Return [x, y] of the center of cell containing provided text 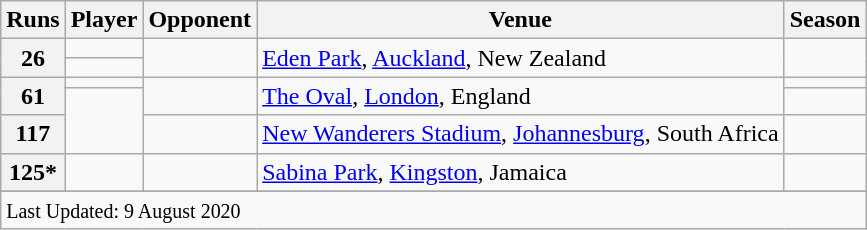
Venue [521, 20]
Sabina Park, Kingston, Jamaica [521, 172]
Season [825, 20]
117 [33, 134]
New Wanderers Stadium, Johannesburg, South Africa [521, 134]
125* [33, 172]
Eden Park, Auckland, New Zealand [521, 58]
The Oval, London, England [521, 96]
Runs [33, 20]
Last Updated: 9 August 2020 [434, 210]
61 [33, 96]
26 [33, 58]
Player [104, 20]
Opponent [200, 20]
